Output the (X, Y) coordinate of the center of the cell containing the given text.  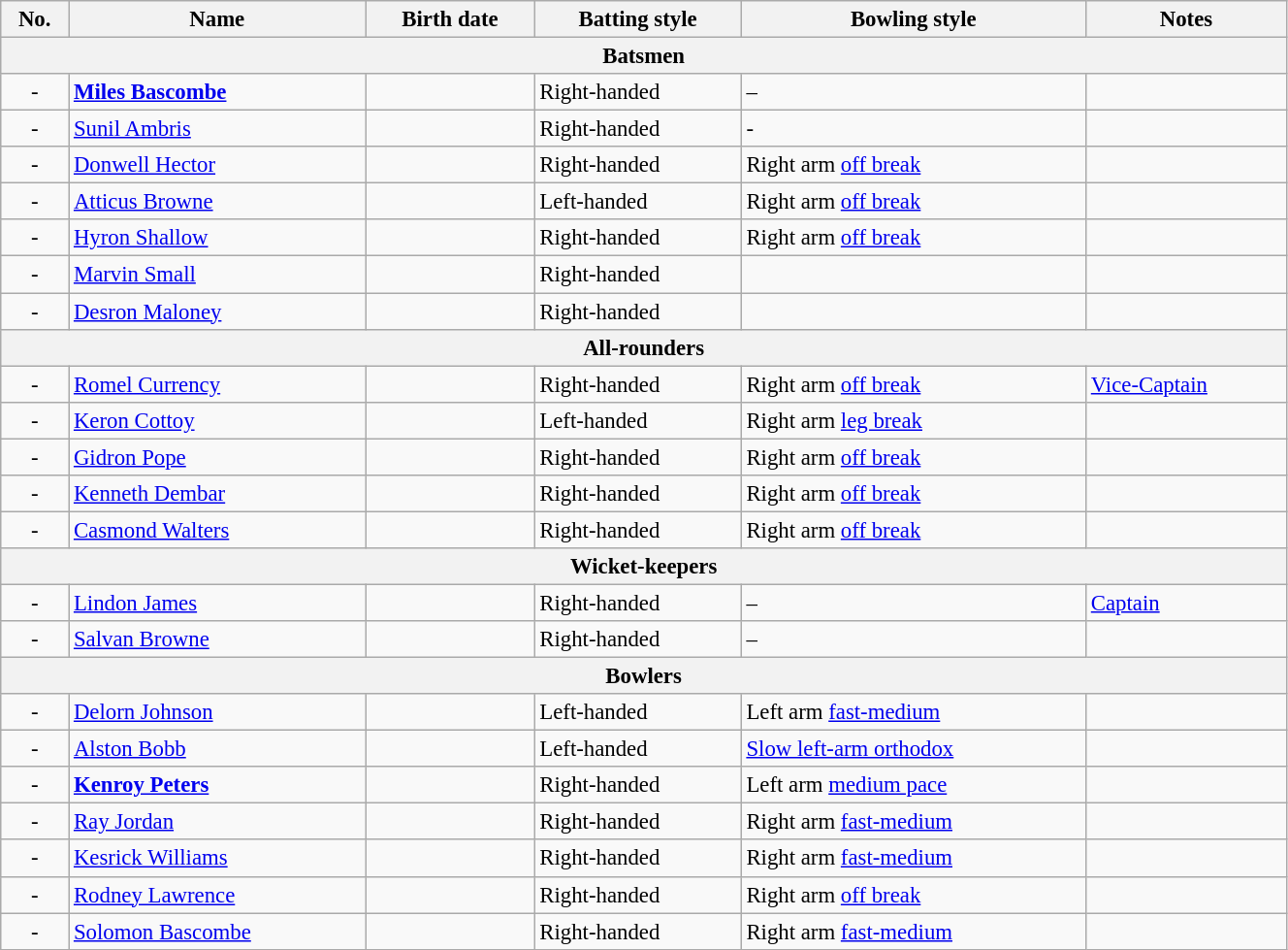
Bowlers (644, 676)
Sunil Ambris (217, 129)
Notes (1185, 19)
Left arm fast-medium (914, 712)
Solomon Bascombe (217, 932)
Ray Jordan (217, 822)
Bowling style (914, 19)
No. (35, 19)
Wicket-keepers (644, 567)
Birth date (450, 19)
Salvan Browne (217, 639)
Kenroy Peters (217, 785)
Delorn Johnson (217, 712)
Batting style (638, 19)
Gidron Pope (217, 457)
Desron Maloney (217, 311)
Right arm leg break (914, 420)
Lindon James (217, 603)
Atticus Browne (217, 202)
Casmond Walters (217, 530)
Romel Currency (217, 384)
Alston Bobb (217, 749)
Left arm medium pace (914, 785)
Hyron Shallow (217, 238)
Miles Bascombe (217, 92)
All-rounders (644, 347)
Captain (1185, 603)
Marvin Small (217, 275)
Donwell Hector (217, 165)
Kenneth Dembar (217, 494)
Rodney Lawrence (217, 895)
Slow left-arm orthodox (914, 749)
Vice-Captain (1185, 384)
Keron Cottoy (217, 420)
Name (217, 19)
Batsmen (644, 56)
Kesrick Williams (217, 859)
